Provide the [x, y] coordinate of the cell's center where the given text is located.  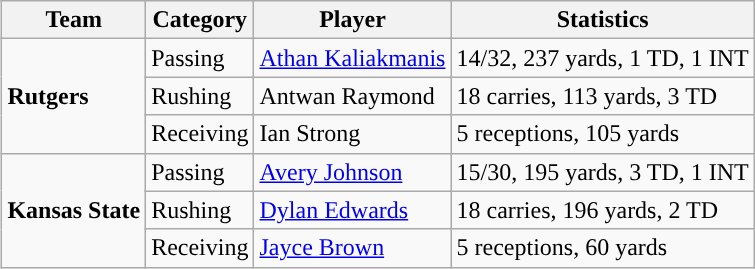
Statistics [602, 20]
Kansas State [74, 210]
18 carries, 113 yards, 3 TD [602, 96]
Category [200, 20]
Athan Kaliakmanis [352, 58]
5 receptions, 105 yards [602, 134]
Ian Strong [352, 134]
Dylan Edwards [352, 210]
Avery Johnson [352, 172]
Player [352, 20]
Team [74, 20]
18 carries, 196 yards, 2 TD [602, 210]
15/30, 195 yards, 3 TD, 1 INT [602, 172]
Jayce Brown [352, 248]
14/32, 237 yards, 1 TD, 1 INT [602, 58]
Rutgers [74, 96]
5 receptions, 60 yards [602, 248]
Antwan Raymond [352, 96]
